Return the (x, y) coordinate for the center point of the cell that contains the specified text.  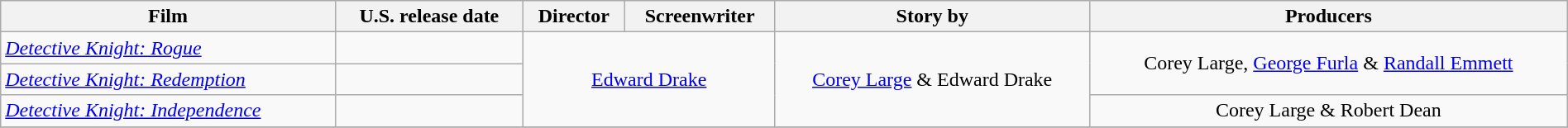
U.S. release date (428, 17)
Detective Knight: Independence (168, 111)
Director (574, 17)
Corey Large & Robert Dean (1328, 111)
Screenwriter (700, 17)
Film (168, 17)
Story by (932, 17)
Corey Large & Edward Drake (932, 79)
Detective Knight: Rogue (168, 48)
Corey Large, George Furla & Randall Emmett (1328, 64)
Detective Knight: Redemption (168, 79)
Producers (1328, 17)
Edward Drake (648, 79)
